Output the (X, Y) coordinate of the center of the cell containing the given text.  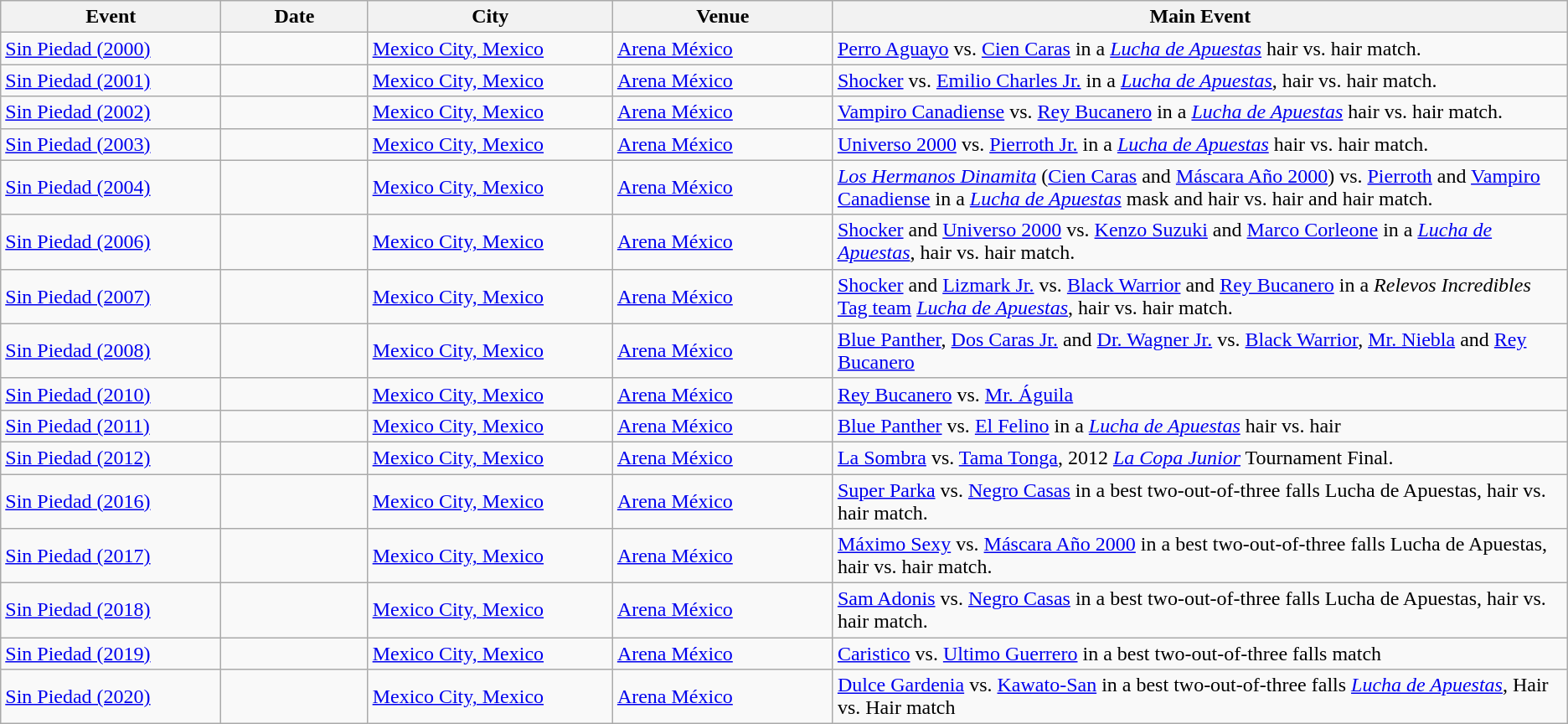
Super Parka vs. Negro Casas in a best two-out-of-three falls Lucha de Apuestas, hair vs. hair match. (1199, 501)
Main Event (1199, 17)
Sin Piedad (2010) (111, 394)
Shocker vs. Emilio Charles Jr. in a Lucha de Apuestas, hair vs. hair match. (1199, 80)
City (490, 17)
Sam Adonis vs. Negro Casas in a best two-out-of-three falls Lucha de Apuestas, hair vs. hair match. (1199, 610)
Sin Piedad (2001) (111, 80)
Perro Aguayo vs. Cien Caras in a Lucha de Apuestas hair vs. hair match. (1199, 49)
Sin Piedad (2002) (111, 112)
Sin Piedad (2016) (111, 501)
Venue (722, 17)
Sin Piedad (2020) (111, 697)
Sin Piedad (2012) (111, 458)
Blue Panther, Dos Caras Jr. and Dr. Wagner Jr. vs. Black Warrior, Mr. Niebla and Rey Bucanero (1199, 350)
Universo 2000 vs. Pierroth Jr. in a Lucha de Apuestas hair vs. hair match. (1199, 144)
Sin Piedad (2007) (111, 297)
Blue Panther vs. El Felino in a Lucha de Apuestas hair vs. hair (1199, 426)
Sin Piedad (2018) (111, 610)
Event (111, 17)
Date (295, 17)
Máximo Sexy vs. Máscara Año 2000 in a best two-out-of-three falls Lucha de Apuestas, hair vs. hair match. (1199, 556)
Rey Bucanero vs. Mr. Águila (1199, 394)
Sin Piedad (2019) (111, 654)
Caristico vs. Ultimo Guerrero in a best two-out-of-three falls match (1199, 654)
Shocker and Lizmark Jr. vs. Black Warrior and Rey Bucanero in a Relevos Incredibles Tag team Lucha de Apuestas, hair vs. hair match. (1199, 297)
Sin Piedad (2003) (111, 144)
Dulce Gardenia vs. Kawato-San in a best two-out-of-three falls Lucha de Apuestas, Hair vs. Hair match (1199, 697)
Sin Piedad (2011) (111, 426)
Shocker and Universo 2000 vs. Kenzo Suzuki and Marco Corleone in a Lucha de Apuestas, hair vs. hair match. (1199, 241)
Sin Piedad (2004) (111, 188)
Sin Piedad (2008) (111, 350)
Sin Piedad (2006) (111, 241)
Vampiro Canadiense vs. Rey Bucanero in a Lucha de Apuestas hair vs. hair match. (1199, 112)
Sin Piedad (2000) (111, 49)
Sin Piedad (2017) (111, 556)
La Sombra vs. Tama Tonga, 2012 La Copa Junior Tournament Final. (1199, 458)
